Output the [X, Y] coordinate of the center of the cell containing the given text.  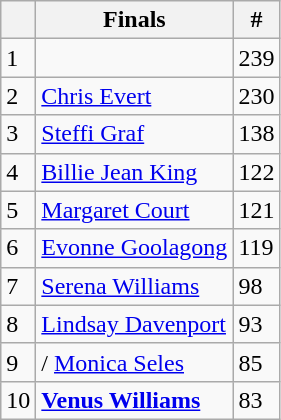
230 [256, 96]
121 [256, 210]
4 [18, 172]
6 [18, 248]
Lindsay Davenport [134, 324]
Steffi Graf [134, 134]
138 [256, 134]
Finals [134, 20]
8 [18, 324]
83 [256, 400]
# [256, 20]
119 [256, 248]
10 [18, 400]
Evonne Goolagong [134, 248]
Billie Jean King [134, 172]
Chris Evert [134, 96]
98 [256, 286]
Venus Williams [134, 400]
7 [18, 286]
93 [256, 324]
Margaret Court [134, 210]
Serena Williams [134, 286]
85 [256, 362]
3 [18, 134]
9 [18, 362]
/ Monica Seles [134, 362]
2 [18, 96]
5 [18, 210]
122 [256, 172]
1 [18, 58]
239 [256, 58]
